Locate the cell with the specified text and output its [x, y] center coordinate. 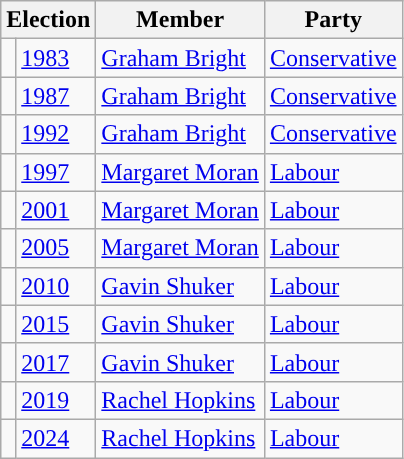
Member [180, 20]
1992 [56, 134]
Election [48, 20]
2005 [56, 248]
1997 [56, 172]
2015 [56, 324]
2001 [56, 210]
2017 [56, 362]
Party [333, 20]
2019 [56, 400]
2010 [56, 286]
1983 [56, 58]
1987 [56, 96]
2024 [56, 438]
